Output the (x, y) coordinate of the center of the cell containing the given text.  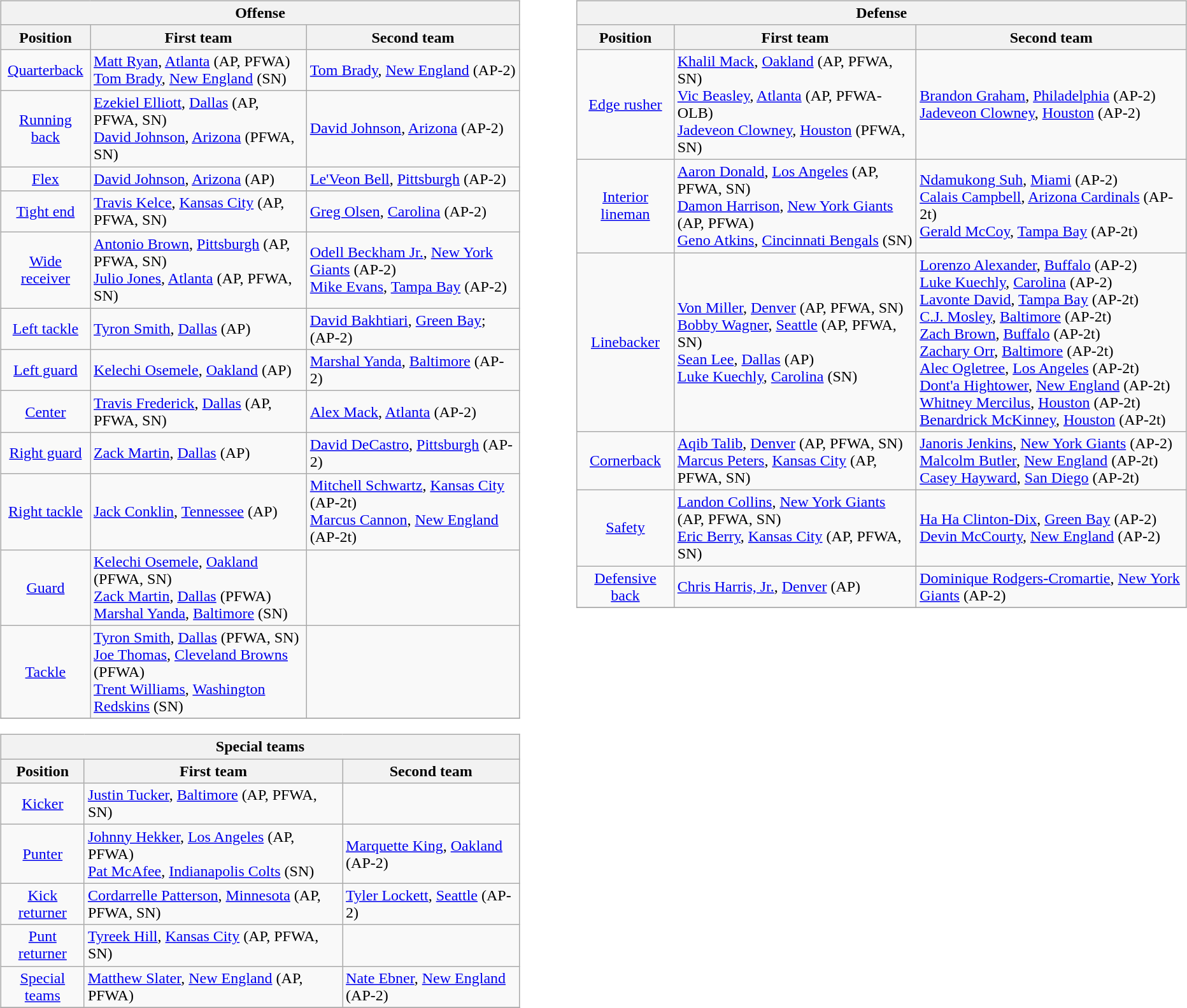
Kelechi Osemele, Oakland (PFWA, SN)Zack Martin, Dallas (PFWA)Marshal Yanda, Baltimore (SN) (199, 587)
Janoris Jenkins, New York Giants (AP-2)Malcolm Butler, New England (AP-2t)Casey Hayward, San Diego (AP-2t) (1051, 461)
David Bakhtiari, Green Bay; (AP-2) (413, 329)
Le'Veon Bell, Pittsburgh (AP-2) (413, 179)
Wide receiver (45, 270)
Kicker (42, 804)
Running back (45, 129)
Quarterback (45, 70)
Zack Martin, Dallas (AP) (199, 453)
Defensive back (625, 587)
Tyler Lockett, Seattle (AP-2) (431, 904)
Von Miller, Denver (AP, PFWA, SN)Bobby Wagner, Seattle (AP, PFWA, SN) Sean Lee, Dallas (AP)Luke Kuechly, Carolina (SN) (795, 341)
Kelechi Osemele, Oakland (AP) (199, 371)
Justin Tucker, Baltimore (AP, PFWA, SN) (213, 804)
Punter (42, 854)
Landon Collins, New York Giants (AP, PFWA, SN)Eric Berry, Kansas City (AP, PFWA, SN) (795, 529)
Nate Ebner, New England (AP-2) (431, 987)
Defense (881, 13)
Odell Beckham Jr., New York Giants (AP-2) Mike Evans, Tampa Bay (AP-2) (413, 270)
Edge rusher (625, 104)
Right guard (45, 453)
Marquette King, Oakland (AP-2) (431, 854)
Alex Mack, Atlanta (AP-2) (413, 411)
Right tackle (45, 512)
David Johnson, Arizona (AP-2) (413, 129)
Jack Conklin, Tennessee (AP) (199, 512)
Tackle (45, 672)
Tight end (45, 211)
Greg Olsen, Carolina (AP-2) (413, 211)
Matthew Slater, New England (AP, PFWA) (213, 987)
Flex (45, 179)
Travis Frederick, Dallas (AP, PFWA, SN) (199, 411)
Guard (45, 587)
Offense (260, 13)
Linebacker (625, 341)
David DeCastro, Pittsburgh (AP-2) (413, 453)
Ndamukong Suh, Miami (AP-2)Calais Campbell, Arizona Cardinals (AP-2t)Gerald McCoy, Tampa Bay (AP-2t) (1051, 206)
Tyron Smith, Dallas (AP) (199, 329)
Ha Ha Clinton-Dix, Green Bay (AP-2)Devin McCourty, New England (AP-2) (1051, 529)
Brandon Graham, Philadelphia (AP-2) Jadeveon Clowney, Houston (AP-2) (1051, 104)
Johnny Hekker, Los Angeles (AP, PFWA)Pat McAfee, Indianapolis Colts (SN) (213, 854)
Tyreek Hill, Kansas City (AP, PFWA, SN) (213, 945)
Dominique Rodgers-Cromartie, New York Giants (AP-2) (1051, 587)
Left guard (45, 371)
Marshal Yanda, Baltimore (AP-2) (413, 371)
David Johnson, Arizona (AP) (199, 179)
Chris Harris, Jr., Denver (AP) (795, 587)
Aqib Talib, Denver (AP, PFWA, SN) Marcus Peters, Kansas City (AP, PFWA, SN) (795, 461)
Mitchell Schwartz, Kansas City (AP-2t)Marcus Cannon, New England (AP-2t) (413, 512)
Left tackle (45, 329)
Tom Brady, New England (AP-2) (413, 70)
Travis Kelce, Kansas City (AP, PFWA, SN) (199, 211)
Interior lineman (625, 206)
Cordarrelle Patterson, Minnesota (AP, PFWA, SN) (213, 904)
Khalil Mack, Oakland (AP, PFWA, SN)Vic Beasley, Atlanta (AP, PFWA-OLB) Jadeveon Clowney, Houston (PFWA, SN) (795, 104)
Ezekiel Elliott, Dallas (AP, PFWA, SN) David Johnson, Arizona (PFWA, SN) (199, 129)
Punt returner (42, 945)
Antonio Brown, Pittsburgh (AP, PFWA, SN) Julio Jones, Atlanta (AP, PFWA, SN) (199, 270)
Center (45, 411)
Aaron Donald, Los Angeles (AP, PFWA, SN)Damon Harrison, New York Giants (AP, PFWA) Geno Atkins, Cincinnati Bengals (SN) (795, 206)
Kick returner (42, 904)
Tyron Smith, Dallas (PFWA, SN)Joe Thomas, Cleveland Browns (PFWA) Trent Williams, Washington Redskins (SN) (199, 672)
Cornerback (625, 461)
Safety (625, 529)
Matt Ryan, Atlanta (AP, PFWA) Tom Brady, New England (SN) (199, 70)
